Pinpoint the cell where the given text exists, returning its [X, Y] midpoint coordinate. 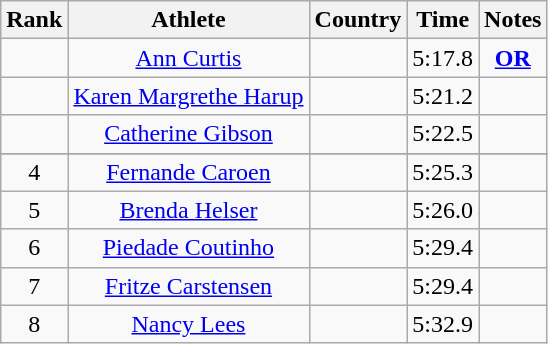
5:22.5 [443, 134]
4 [34, 172]
Karen Margrethe Harup [188, 96]
Ann Curtis [188, 58]
Piedade Coutinho [188, 248]
Nancy Lees [188, 324]
5:21.2 [443, 96]
7 [34, 286]
OR [513, 58]
6 [34, 248]
Fritze Carstensen [188, 286]
8 [34, 324]
5:25.3 [443, 172]
Brenda Helser [188, 210]
Fernande Caroen [188, 172]
Catherine Gibson [188, 134]
Athlete [188, 20]
5:17.8 [443, 58]
Notes [513, 20]
5:32.9 [443, 324]
5:26.0 [443, 210]
5 [34, 210]
Rank [34, 20]
Time [443, 20]
Country [358, 20]
